Identify which cell holds the provided text, then report its [X, Y] central coordinate. 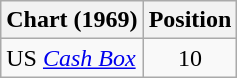
Chart (1969) [72, 20]
Position [190, 20]
10 [190, 58]
US Cash Box [72, 58]
